Determine the (x, y) coordinate at the center of the cell enclosing the given text.  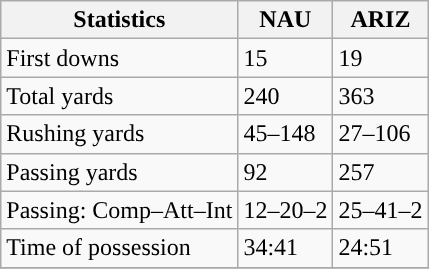
NAU (286, 20)
34:41 (286, 248)
19 (380, 58)
ARIZ (380, 20)
Passing: Comp–Att–Int (120, 210)
363 (380, 96)
Total yards (120, 96)
First downs (120, 58)
257 (380, 172)
Passing yards (120, 172)
Statistics (120, 20)
Rushing yards (120, 134)
27–106 (380, 134)
25–41–2 (380, 210)
45–148 (286, 134)
92 (286, 172)
Time of possession (120, 248)
240 (286, 96)
15 (286, 58)
12–20–2 (286, 210)
24:51 (380, 248)
